Return [x, y] of the center of cell containing provided text 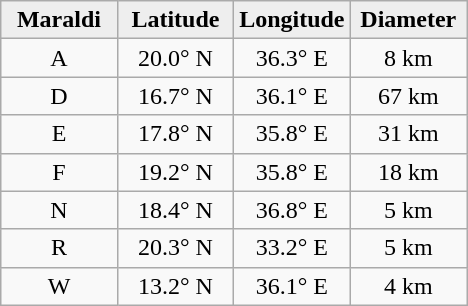
13.2° N [175, 286]
A [59, 58]
20.0° N [175, 58]
4 km [408, 286]
19.2° N [175, 172]
67 km [408, 96]
E [59, 134]
31 km [408, 134]
Diameter [408, 20]
17.8° N [175, 134]
N [59, 210]
16.7° N [175, 96]
36.3° E [292, 58]
18 km [408, 172]
Latitude [175, 20]
D [59, 96]
Maraldi [59, 20]
8 km [408, 58]
Longitude [292, 20]
W [59, 286]
R [59, 248]
20.3° N [175, 248]
33.2° E [292, 248]
18.4° N [175, 210]
F [59, 172]
36.8° E [292, 210]
